Locate the cell with the specified text and output its (X, Y) center coordinate. 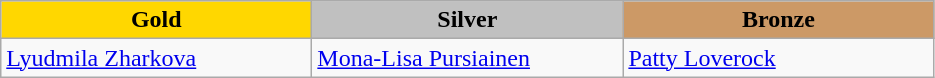
Silver (468, 20)
Bronze (778, 20)
Gold (156, 20)
Mona-Lisa Pursiainen (468, 58)
Patty Loverock (778, 58)
Lyudmila Zharkova (156, 58)
